Return the (x, y) coordinate for the center point of the cell that contains the specified text.  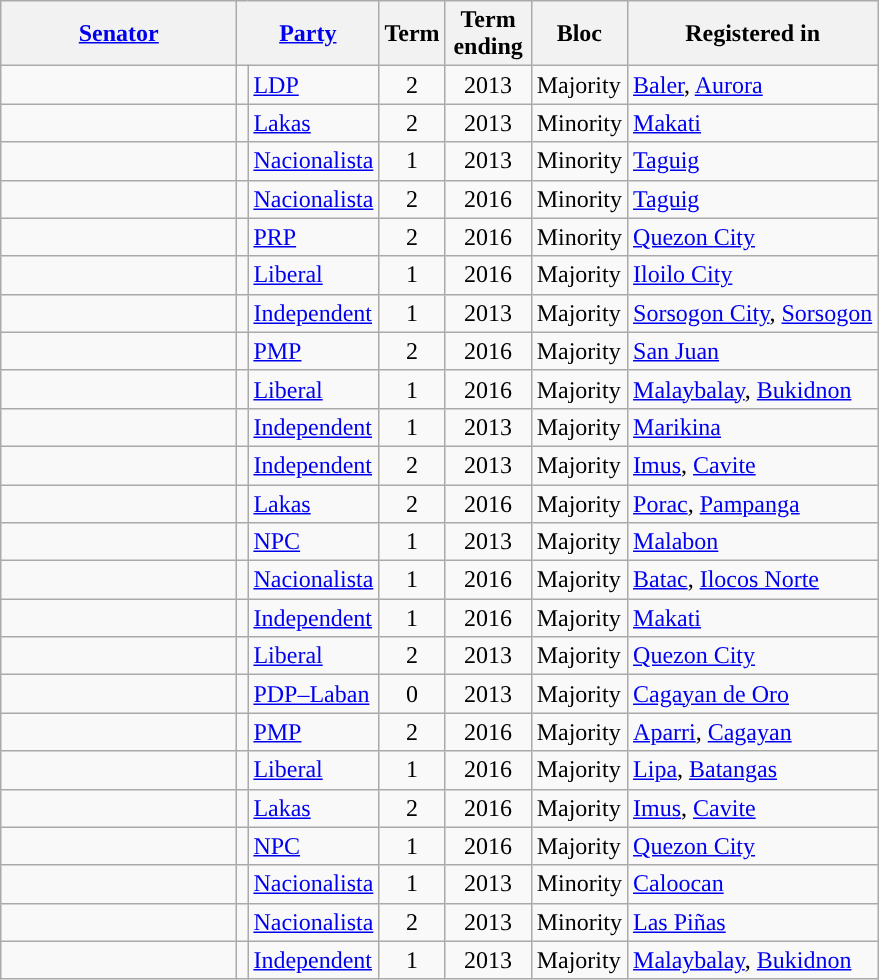
Term (412, 34)
Cagayan de Oro (753, 694)
Baler, Aurora (753, 85)
Term ending (488, 34)
PDP–Laban (314, 694)
Iloilo City (753, 275)
Party (308, 34)
Registered in (753, 34)
San Juan (753, 351)
LDP (314, 85)
Senator (119, 34)
Batac, Ilocos Norte (753, 580)
Malabon (753, 542)
Caloocan (753, 884)
Aparri, Cagayan (753, 732)
Porac, Pampanga (753, 503)
0 (412, 694)
Marikina (753, 427)
Bloc (579, 34)
Sorsogon City, Sorsogon (753, 313)
PRP (314, 237)
Las Piñas (753, 922)
Lipa, Batangas (753, 770)
